Determine the (X, Y) coordinate at the center of the cell enclosing the given text.  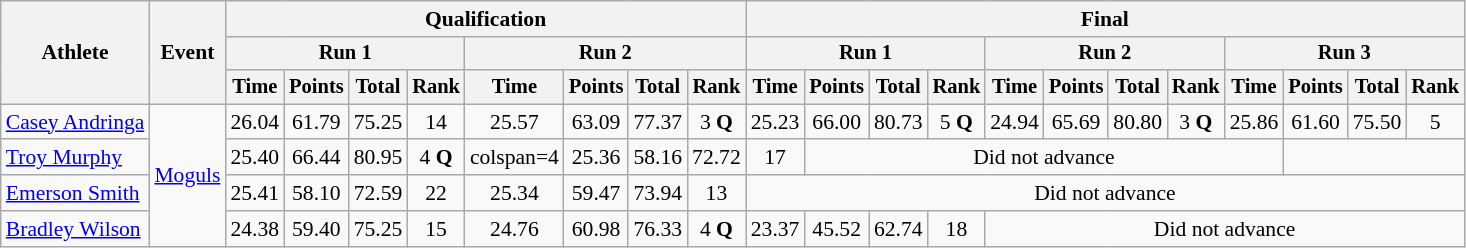
66.00 (836, 122)
80.73 (898, 122)
73.94 (658, 193)
80.95 (378, 158)
25.23 (776, 122)
5 Q (957, 122)
58.10 (316, 193)
17 (776, 158)
76.33 (658, 229)
72.59 (378, 193)
13 (716, 193)
61.79 (316, 122)
77.37 (658, 122)
Final (1105, 19)
22 (436, 193)
15 (436, 229)
75.50 (1378, 122)
5 (1435, 122)
Athlete (76, 52)
Troy Murphy (76, 158)
14 (436, 122)
58.16 (658, 158)
59.40 (316, 229)
24.94 (1014, 122)
61.60 (1315, 122)
18 (957, 229)
23.37 (776, 229)
Event (187, 52)
25.40 (254, 158)
63.09 (596, 122)
62.74 (898, 229)
colspan=4 (514, 158)
25.57 (514, 122)
Moguls (187, 175)
25.36 (596, 158)
72.72 (716, 158)
24.38 (254, 229)
Qualification (485, 19)
25.34 (514, 193)
Bradley Wilson (76, 229)
26.04 (254, 122)
80.80 (1138, 122)
60.98 (596, 229)
66.44 (316, 158)
59.47 (596, 193)
25.41 (254, 193)
65.69 (1076, 122)
45.52 (836, 229)
25.86 (1254, 122)
Emerson Smith (76, 193)
Casey Andringa (76, 122)
24.76 (514, 229)
Run 3 (1344, 54)
